Capture the cell that displays the provided text and extract its (X, Y) central coordinate. 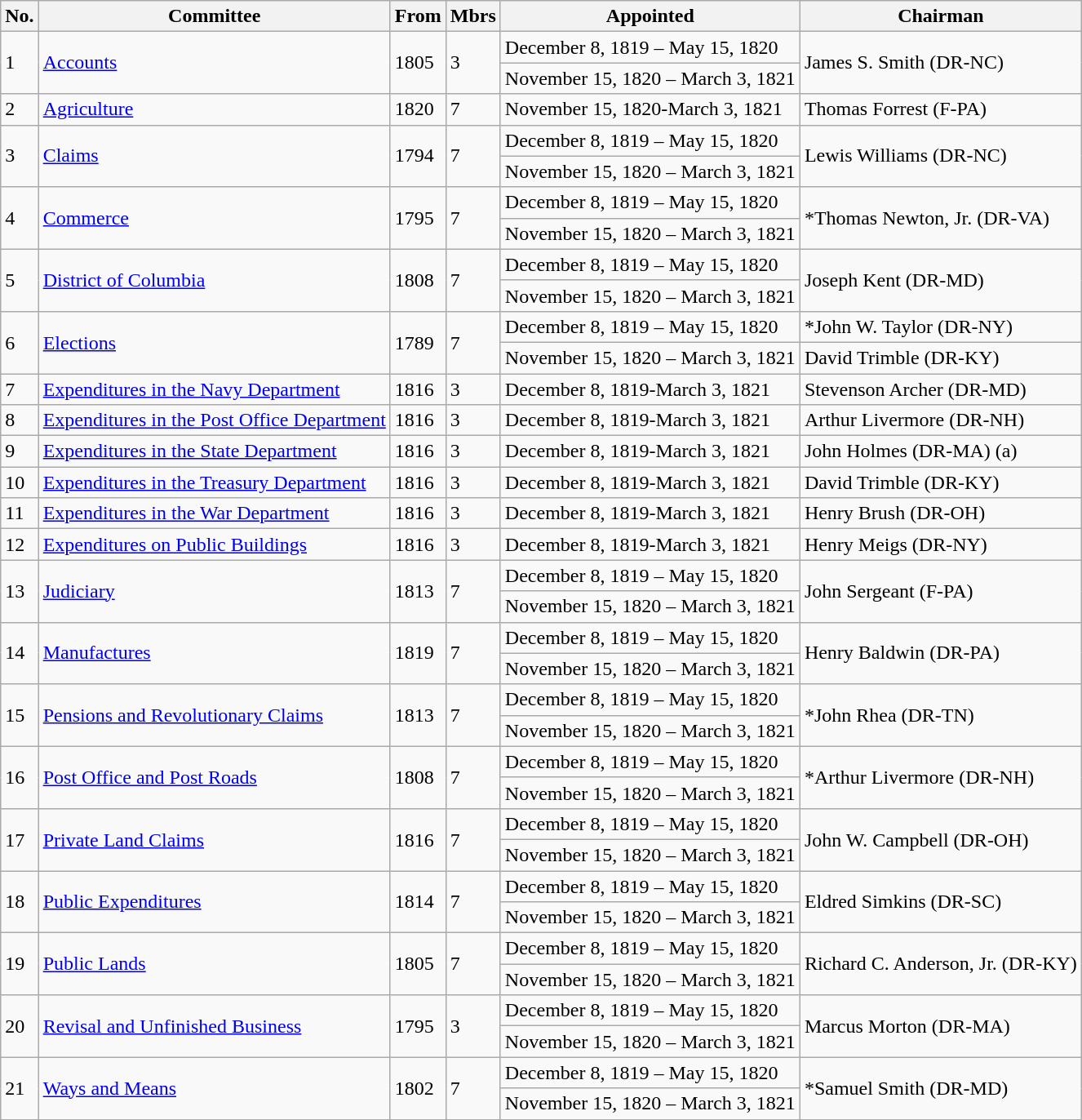
Expenditures in the War Department (214, 513)
9 (20, 451)
*John W. Taylor (DR-NY) (940, 327)
Commerce (214, 218)
Marcus Morton (DR-MA) (940, 1026)
1802 (418, 1088)
Elections (214, 342)
Public Expenditures (214, 901)
14 (20, 653)
November 15, 1820-March 3, 1821 (650, 109)
John W. Campbell (DR-OH) (940, 839)
Post Office and Post Roads (214, 777)
16 (20, 777)
District of Columbia (214, 280)
John Holmes (DR-MA) (a) (940, 451)
21 (20, 1088)
Ways and Means (214, 1088)
19 (20, 964)
James S. Smith (DR-NC) (940, 63)
Mbrs (473, 16)
From (418, 16)
Henry Brush (DR-OH) (940, 513)
*John Rhea (DR-TN) (940, 715)
Lewis Williams (DR-NC) (940, 156)
*Thomas Newton, Jr. (DR-VA) (940, 218)
5 (20, 280)
1814 (418, 901)
No. (20, 16)
Public Lands (214, 964)
8 (20, 420)
Arthur Livermore (DR-NH) (940, 420)
Judiciary (214, 591)
Expenditures in the Treasury Department (214, 482)
Committee (214, 16)
Manufactures (214, 653)
Private Land Claims (214, 839)
Stevenson Archer (DR-MD) (940, 389)
4 (20, 218)
15 (20, 715)
Expenditures in the Navy Department (214, 389)
*Samuel Smith (DR-MD) (940, 1088)
*Arthur Livermore (DR-NH) (940, 777)
Henry Meigs (DR-NY) (940, 544)
12 (20, 544)
Thomas Forrest (F-PA) (940, 109)
1789 (418, 342)
Chairman (940, 16)
Claims (214, 156)
John Sergeant (F-PA) (940, 591)
Revisal and Unfinished Business (214, 1026)
Agriculture (214, 109)
Pensions and Revolutionary Claims (214, 715)
2 (20, 109)
Richard C. Anderson, Jr. (DR-KY) (940, 964)
10 (20, 482)
Joseph Kent (DR-MD) (940, 280)
17 (20, 839)
Appointed (650, 16)
1 (20, 63)
1820 (418, 109)
1819 (418, 653)
Expenditures on Public Buildings (214, 544)
Eldred Simkins (DR-SC) (940, 901)
1794 (418, 156)
Expenditures in the Post Office Department (214, 420)
11 (20, 513)
Expenditures in the State Department (214, 451)
Accounts (214, 63)
6 (20, 342)
13 (20, 591)
18 (20, 901)
Henry Baldwin (DR-PA) (940, 653)
20 (20, 1026)
